Find where the given text appears and provide that cell's center as [x, y] coordinate. 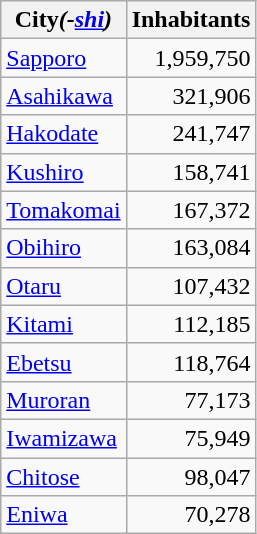
Muroran [64, 400]
118,764 [191, 362]
75,949 [191, 438]
Kitami [64, 324]
77,173 [191, 400]
321,906 [191, 96]
70,278 [191, 515]
Chitose [64, 477]
Iwamizawa [64, 438]
163,084 [191, 248]
1,959,750 [191, 58]
Asahikawa [64, 96]
Ebetsu [64, 362]
112,185 [191, 324]
Kushiro [64, 172]
107,432 [191, 286]
158,741 [191, 172]
Hakodate [64, 134]
Inhabitants [191, 20]
98,047 [191, 477]
City(-shi) [64, 20]
167,372 [191, 210]
Sapporo [64, 58]
Tomakomai [64, 210]
Obihiro [64, 248]
241,747 [191, 134]
Otaru [64, 286]
Eniwa [64, 515]
